Output the (x, y) coordinate of the center of the cell containing the given text.  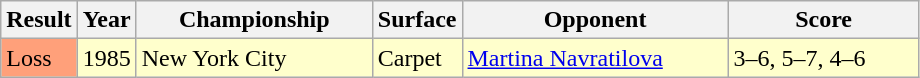
Championship (254, 20)
Surface (417, 20)
Martina Navratilova (595, 58)
3–6, 5–7, 4–6 (824, 58)
Year (106, 20)
New York City (254, 58)
Carpet (417, 58)
Opponent (595, 20)
Loss (39, 58)
Score (824, 20)
Result (39, 20)
1985 (106, 58)
